Identify which cell holds the provided text, then report its (x, y) central coordinate. 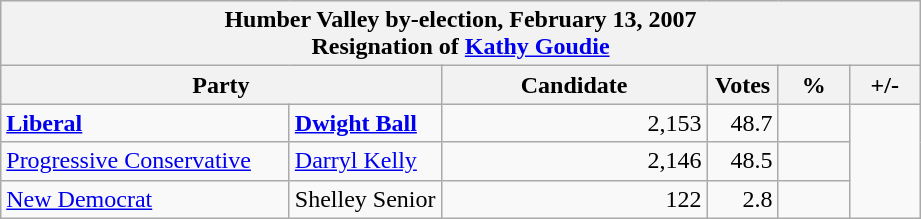
+/- (884, 85)
2,146 (574, 161)
% (814, 85)
Progressive Conservative (146, 161)
Party (221, 85)
New Democrat (146, 199)
Candidate (574, 85)
Votes (742, 85)
2.8 (742, 199)
122 (574, 199)
Liberal (146, 123)
2,153 (574, 123)
Dwight Ball (365, 123)
Darryl Kelly (365, 161)
48.7 (742, 123)
48.5 (742, 161)
Humber Valley by-election, February 13, 2007Resignation of Kathy Goudie (461, 34)
Shelley Senior (365, 199)
